Scan for the cell matching the given text and deliver its [X, Y] coordinate at center. 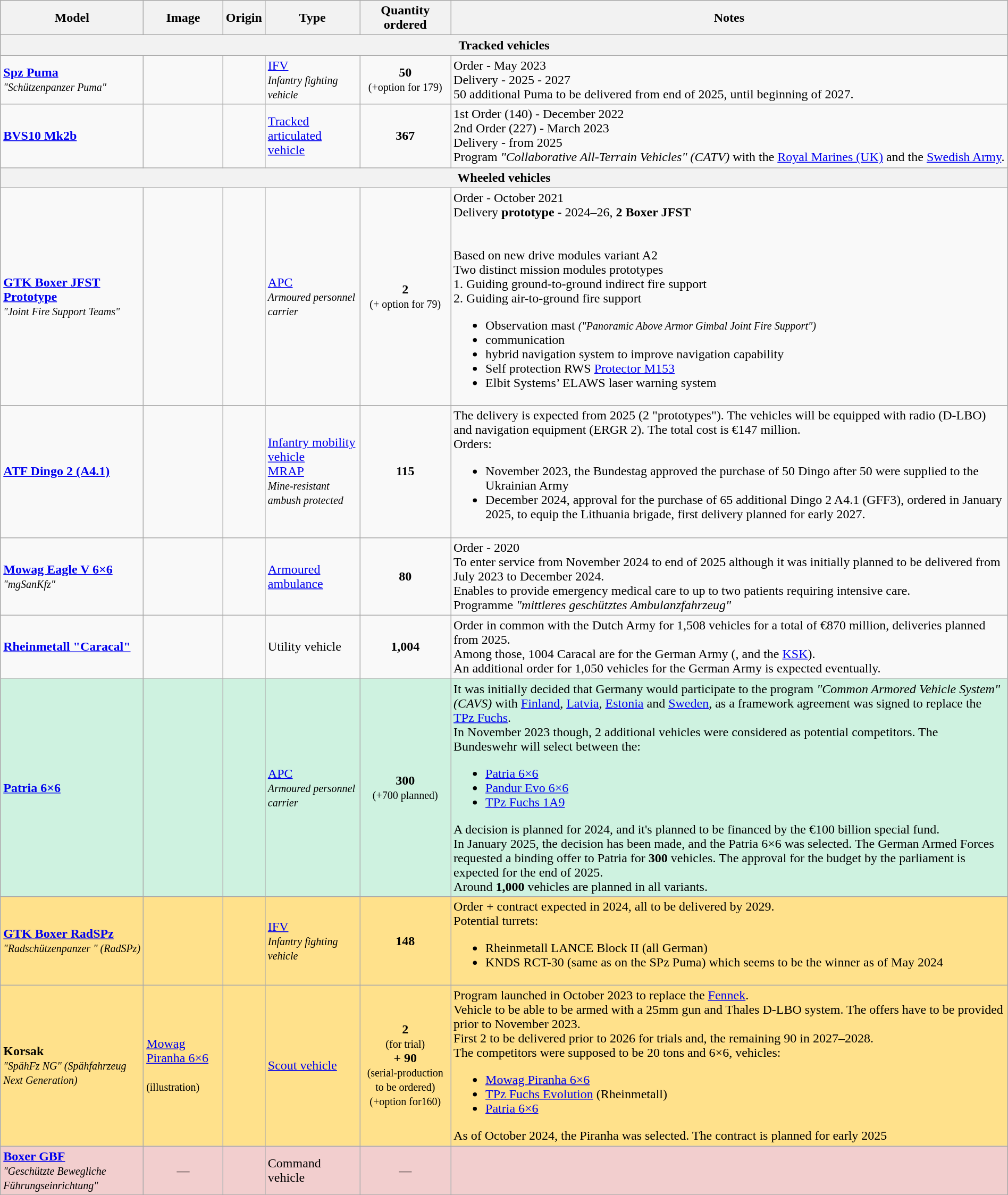
Korsak"SpähFz NG" (Spähfahrzeug Next Generation) [72, 1065]
Tracked vehicles [504, 45]
148 [405, 941]
Type [313, 18]
Wheeled vehicles [504, 178]
ATF Dingo 2 (A4.1) [72, 472]
1,004 [405, 646]
Utility vehicle [313, 646]
Order - May 2023Delivery - 2025 - 202750 additional Puma to be delivered from end of 2025, until beginning of 2027. [729, 80]
50(+option for 179) [405, 80]
BVS10 Mk2b [72, 136]
80 [405, 576]
Patria 6×6 [72, 787]
Armoured ambulance [313, 576]
Rheinmetall "Caracal" [72, 646]
2(+ option for 79) [405, 297]
115 [405, 472]
Command vehicle [313, 1171]
367 [405, 136]
GTK Boxer RadSPz"Radschützenpanzer " (RadSPz) [72, 941]
Spz Puma"Schützenpanzer Puma" [72, 80]
Image [183, 18]
Quantity ordered [405, 18]
300(+700 planned) [405, 787]
2(for trial)+ 90(serial-production to be ordered)(+option for160) [405, 1065]
Boxer GBF"Geschützte Bewegliche Führungseinrichtung" [72, 1171]
GTK Boxer JFST Prototype"Joint Fire Support Teams" [72, 297]
Origin [243, 18]
Mowag Piranha 6×6(illustration) [183, 1065]
Infantry mobility vehicleMRAPMine-resistant ambush protected [313, 472]
Scout vehicle [313, 1065]
Mowag Eagle V 6×6"mgSanKfz" [72, 576]
Notes [729, 18]
Tracked articulated vehicle [313, 136]
Model [72, 18]
